Capture the cell that displays the provided text and extract its [x, y] central coordinate. 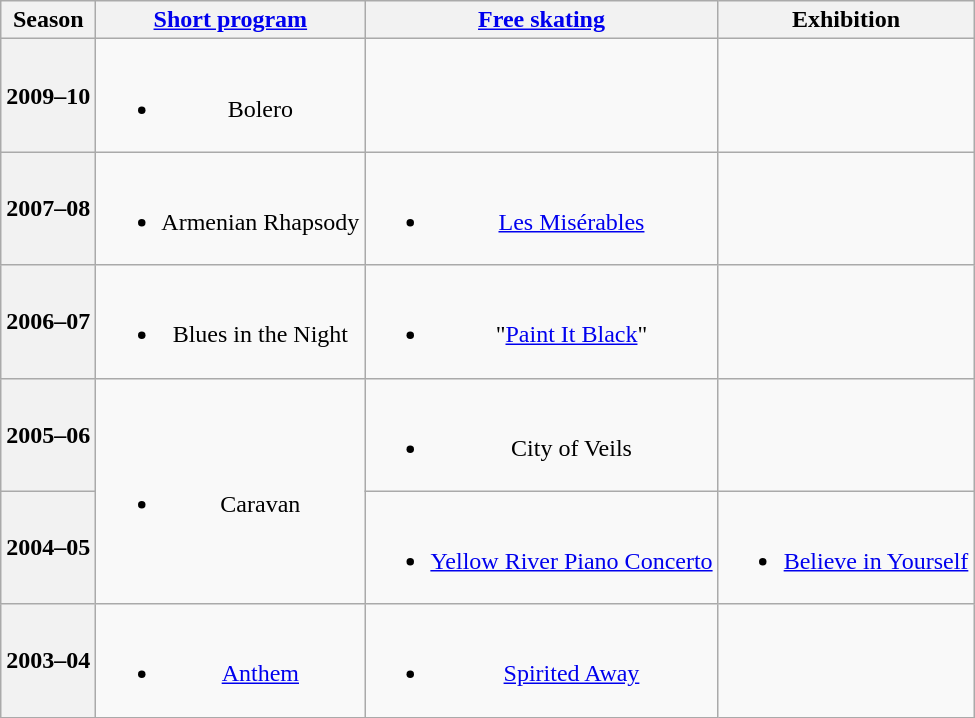
2006–07 [48, 322]
2007–08 [48, 208]
City of Veils [542, 434]
Short program [230, 20]
Yellow River Piano Concerto [542, 548]
Exhibition [846, 20]
Armenian Rhapsody [230, 208]
Anthem [230, 660]
2005–06 [48, 434]
Les Misérables [542, 208]
2004–05 [48, 548]
Caravan [230, 491]
Season [48, 20]
2009–10 [48, 96]
Blues in the Night [230, 322]
Bolero [230, 96]
Free skating [542, 20]
"Paint It Black" [542, 322]
Spirited Away [542, 660]
2003–04 [48, 660]
Believe in Yourself [846, 548]
